Locate the cell with the specified text and output its [X, Y] center coordinate. 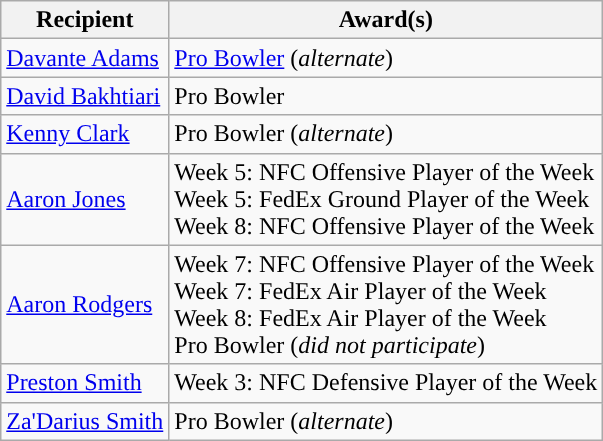
Recipient [85, 20]
Davante Adams [85, 58]
Week 7: NFC Offensive Player of the WeekWeek 7: FedEx Air Player of the WeekWeek 8: FedEx Air Player of the WeekPro Bowler (did not participate) [386, 304]
Aaron Jones [85, 199]
Award(s) [386, 20]
David Bakhtiari [85, 96]
Preston Smith [85, 383]
Aaron Rodgers [85, 304]
Week 5: NFC Offensive Player of the WeekWeek 5: FedEx Ground Player of the WeekWeek 8: NFC Offensive Player of the Week [386, 199]
Pro Bowler [386, 96]
Za'Darius Smith [85, 421]
Week 3: NFC Defensive Player of the Week [386, 383]
Kenny Clark [85, 134]
